Pinpoint the cell where the given text exists, returning its (X, Y) midpoint coordinate. 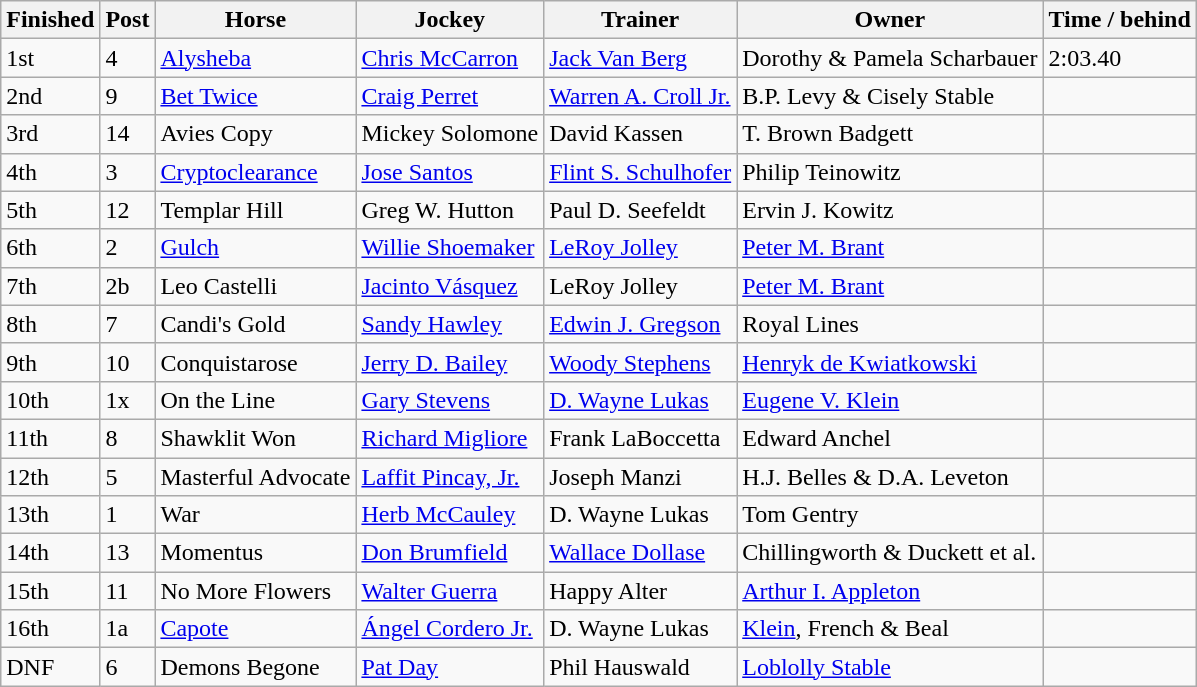
2b (128, 286)
Wallace Dollase (640, 553)
Jack Van Berg (640, 58)
Richard Migliore (450, 438)
Woody Stephens (640, 362)
1 (128, 515)
B.P. Levy & Cisely Stable (890, 96)
2:03.40 (1120, 58)
Masterful Advocate (256, 477)
Capote (256, 629)
Momentus (256, 553)
13th (50, 515)
H.J. Belles & D.A. Leveton (890, 477)
Joseph Manzi (640, 477)
16th (50, 629)
Gulch (256, 248)
Frank LaBoccetta (640, 438)
Sandy Hawley (450, 324)
Dorothy & Pamela Scharbauer (890, 58)
5 (128, 477)
4th (50, 172)
12 (128, 210)
Trainer (640, 20)
T. Brown Badgett (890, 134)
David Kassen (640, 134)
Philip Teinowitz (890, 172)
Time / behind (1120, 20)
Eugene V. Klein (890, 400)
Horse (256, 20)
No More Flowers (256, 591)
11 (128, 591)
Klein, French & Beal (890, 629)
7 (128, 324)
Phil Hauswald (640, 667)
Jerry D. Bailey (450, 362)
1a (128, 629)
Craig Perret (450, 96)
Alysheba (256, 58)
Leo Castelli (256, 286)
Finished (50, 20)
War (256, 515)
Ervin J. Kowitz (890, 210)
Herb McCauley (450, 515)
13 (128, 553)
Flint S. Schulhofer (640, 172)
14th (50, 553)
Happy Alter (640, 591)
Paul D. Seefeldt (640, 210)
Laffit Pincay, Jr. (450, 477)
1st (50, 58)
Post (128, 20)
Candi's Gold (256, 324)
Greg W. Hutton (450, 210)
8 (128, 438)
Royal Lines (890, 324)
Walter Guerra (450, 591)
9 (128, 96)
8th (50, 324)
On the Line (256, 400)
Jose Santos (450, 172)
Chris McCarron (450, 58)
2 (128, 248)
Edwin J. Gregson (640, 324)
Cryptoclearance (256, 172)
9th (50, 362)
6 (128, 667)
Templar Hill (256, 210)
Owner (890, 20)
Shawklit Won (256, 438)
10th (50, 400)
6th (50, 248)
1x (128, 400)
3 (128, 172)
Mickey Solomone (450, 134)
Bet Twice (256, 96)
12th (50, 477)
Jacinto Vásquez (450, 286)
Tom Gentry (890, 515)
2nd (50, 96)
Jockey (450, 20)
14 (128, 134)
Loblolly Stable (890, 667)
15th (50, 591)
Warren A. Croll Jr. (640, 96)
3rd (50, 134)
Arthur I. Appleton (890, 591)
Demons Begone (256, 667)
Ángel Cordero Jr. (450, 629)
Don Brumfield (450, 553)
11th (50, 438)
10 (128, 362)
Gary Stevens (450, 400)
5th (50, 210)
Henryk de Kwiatkowski (890, 362)
Chillingworth & Duckett et al. (890, 553)
Pat Day (450, 667)
Conquistarose (256, 362)
DNF (50, 667)
4 (128, 58)
7th (50, 286)
Edward Anchel (890, 438)
Avies Copy (256, 134)
Willie Shoemaker (450, 248)
